Return [X, Y] of the center of cell containing provided text 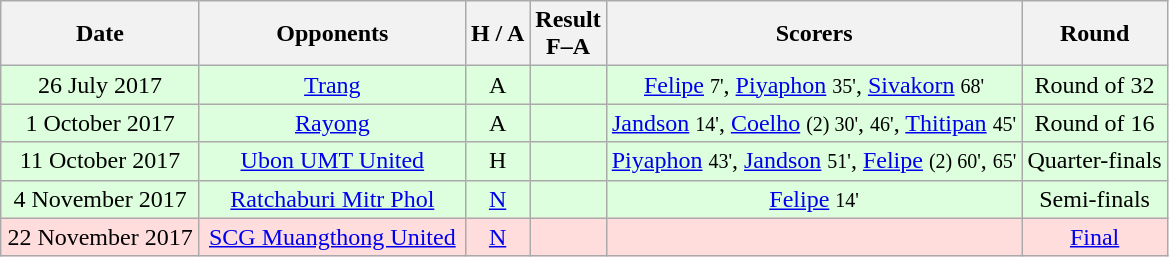
Scorers [814, 34]
Semi-finals [1094, 199]
11 October 2017 [100, 161]
Quarter-finals [1094, 161]
Final [1094, 237]
1 October 2017 [100, 123]
Date [100, 34]
Ratchaburi Mitr Phol [332, 199]
SCG Muangthong United [332, 237]
H [497, 161]
Trang [332, 85]
Round [1094, 34]
Piyaphon 43', Jandson 51', Felipe (2) 60', 65' [814, 161]
ResultF–A [568, 34]
Opponents [332, 34]
Round of 32 [1094, 85]
Ubon UMT United [332, 161]
4 November 2017 [100, 199]
Felipe 14' [814, 199]
Rayong [332, 123]
H / A [497, 34]
Round of 16 [1094, 123]
22 November 2017 [100, 237]
Jandson 14', Coelho (2) 30', 46', Thitipan 45' [814, 123]
26 July 2017 [100, 85]
Felipe 7', Piyaphon 35', Sivakorn 68' [814, 85]
